Identify which cell holds the provided text, then report its [X, Y] central coordinate. 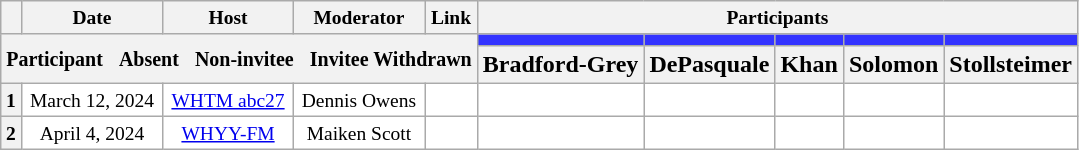
Participants [777, 18]
March 12, 2024 [92, 100]
Khan [809, 64]
Dennis Owens [358, 100]
1 [11, 100]
Stollsteimer [1011, 64]
WHYY-FM [228, 132]
Maiken Scott [358, 132]
Host [228, 18]
April 4, 2024 [92, 132]
Date [92, 18]
Bradford-Grey [560, 64]
Link [452, 18]
WHTM abc27 [228, 100]
Moderator [358, 18]
Solomon [893, 64]
2 [11, 132]
Participant Absent Non-invitee Invitee Withdrawn [240, 58]
DePasquale [710, 64]
